Pinpoint the cell where the given text exists, returning its (x, y) midpoint coordinate. 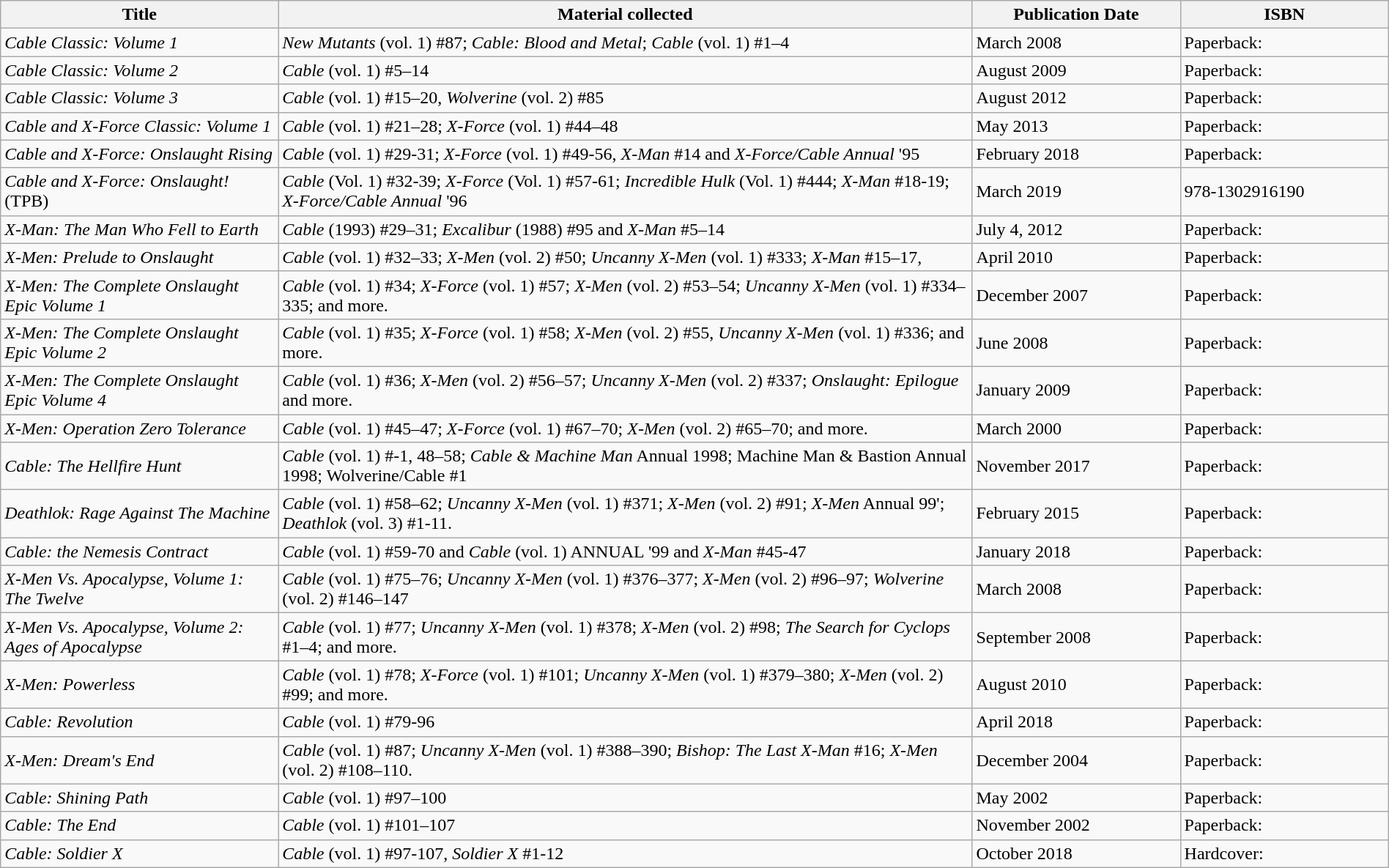
Deathlok: Rage Against The Machine (139, 514)
X-Men: The Complete Onslaught Epic Volume 1 (139, 294)
Cable (vol. 1) #32–33; X-Men (vol. 2) #50; Uncanny X-Men (vol. 1) #333; X-Man #15–17, (626, 257)
February 2015 (1076, 514)
December 2007 (1076, 294)
Cable: the Nemesis Contract (139, 552)
Cable (vol. 1) #15–20, Wolverine (vol. 2) #85 (626, 98)
Cable (vol. 1) #45–47; X-Force (vol. 1) #67–70; X-Men (vol. 2) #65–70; and more. (626, 429)
January 2018 (1076, 552)
X-Men: Powerless (139, 684)
April 2010 (1076, 257)
May 2013 (1076, 126)
October 2018 (1076, 853)
X-Men: Dream's End (139, 760)
November 2002 (1076, 826)
Cable (vol. 1) #5–14 (626, 70)
Cable (Vol. 1) #32-39; X-Force (Vol. 1) #57-61; Incredible Hulk (Vol. 1) #444; X-Man #18-19; X-Force/Cable Annual '96 (626, 192)
August 2009 (1076, 70)
X-Men: Operation Zero Tolerance (139, 429)
Cable Classic: Volume 2 (139, 70)
Cable (vol. 1) #78; X-Force (vol. 1) #101; Uncanny X-Men (vol. 1) #379–380; X-Men (vol. 2) #99; and more. (626, 684)
Cable (vol. 1) #58–62; Uncanny X-Men (vol. 1) #371; X-Men (vol. 2) #91; X-Men Annual 99'; Deathlok (vol. 3) #1-11. (626, 514)
January 2009 (1076, 390)
Cable: Shining Path (139, 798)
X-Men Vs. Apocalypse, Volume 1: The Twelve (139, 589)
978-1302916190 (1284, 192)
August 2012 (1076, 98)
Title (139, 15)
Cable: Soldier X (139, 853)
Publication Date (1076, 15)
X-Man: The Man Who Fell to Earth (139, 229)
May 2002 (1076, 798)
Cable and X-Force Classic: Volume 1 (139, 126)
February 2018 (1076, 154)
March 2019 (1076, 192)
Cable (vol. 1) #79-96 (626, 722)
Cable and X-Force: Onslaught! (TPB) (139, 192)
Cable (vol. 1) #101–107 (626, 826)
Cable: The Hellfire Hunt (139, 466)
Cable (vol. 1) #-1, 48–58; Cable & Machine Man Annual 1998; Machine Man & Bastion Annual 1998; Wolverine/Cable #1 (626, 466)
Cable (vol. 1) #97–100 (626, 798)
November 2017 (1076, 466)
December 2004 (1076, 760)
July 4, 2012 (1076, 229)
Cable Classic: Volume 1 (139, 42)
Cable (vol. 1) #21–28; X-Force (vol. 1) #44–48 (626, 126)
June 2008 (1076, 343)
Cable and X-Force: Onslaught Rising (139, 154)
Cable (vol. 1) #97-107, Soldier X #1-12 (626, 853)
X-Men: The Complete Onslaught Epic Volume 2 (139, 343)
Cable (vol. 1) #87; Uncanny X-Men (vol. 1) #388–390; Bishop: The Last X-Man #16; X-Men (vol. 2) #108–110. (626, 760)
Cable Classic: Volume 3 (139, 98)
Cable (vol. 1) #34; X-Force (vol. 1) #57; X-Men (vol. 2) #53–54; Uncanny X-Men (vol. 1) #334–335; and more. (626, 294)
Cable (vol. 1) #75–76; Uncanny X-Men (vol. 1) #376–377; X-Men (vol. 2) #96–97; Wolverine (vol. 2) #146–147 (626, 589)
X-Men Vs. Apocalypse, Volume 2: Ages of Apocalypse (139, 637)
March 2000 (1076, 429)
Cable (vol. 1) #59-70 and Cable (vol. 1) ANNUAL '99 and X-Man #45-47 (626, 552)
New Mutants (vol. 1) #87; Cable: Blood and Metal; Cable (vol. 1) #1–4 (626, 42)
X-Men: Prelude to Onslaught (139, 257)
Cable (vol. 1) #29-31; X-Force (vol. 1) #49-56, X-Man #14 and X-Force/Cable Annual '95 (626, 154)
ISBN (1284, 15)
Cable (1993) #29–31; Excalibur (1988) #95 and X-Man #5–14 (626, 229)
Cable (vol. 1) #35; X-Force (vol. 1) #58; X-Men (vol. 2) #55, Uncanny X-Men (vol. 1) #336; and more. (626, 343)
Hardcover: (1284, 853)
September 2008 (1076, 637)
Cable: The End (139, 826)
Material collected (626, 15)
X-Men: The Complete Onslaught Epic Volume 4 (139, 390)
Cable (vol. 1) #77; Uncanny X-Men (vol. 1) #378; X-Men (vol. 2) #98; The Search for Cyclops #1–4; and more. (626, 637)
Cable (vol. 1) #36; X-Men (vol. 2) #56–57; Uncanny X-Men (vol. 2) #337; Onslaught: Epilogue and more. (626, 390)
April 2018 (1076, 722)
Cable: Revolution (139, 722)
August 2010 (1076, 684)
